Extract the (x, y) coordinate from the center of the cell holding the provided text.  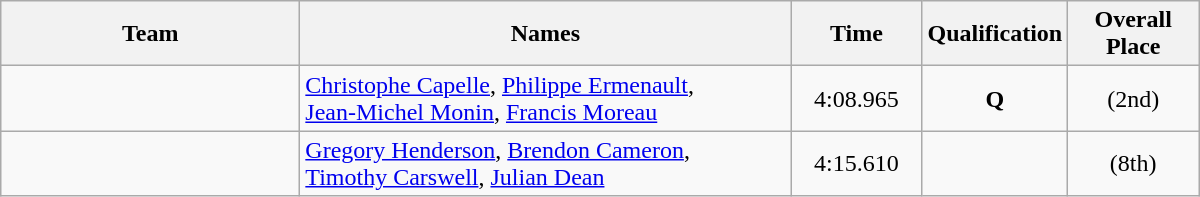
(2nd) (1134, 98)
Overall Place (1134, 34)
Time (856, 34)
Names (546, 34)
Qualification (995, 34)
Q (995, 98)
4:08.965 (856, 98)
Gregory Henderson, Brendon Cameron,Timothy Carswell, Julian Dean (546, 164)
4:15.610 (856, 164)
Team (150, 34)
(8th) (1134, 164)
Christophe Capelle, Philippe Ermenault, Jean-Michel Monin, Francis Moreau (546, 98)
